Determine the [x, y] coordinate at the center of the cell enclosing the given text.  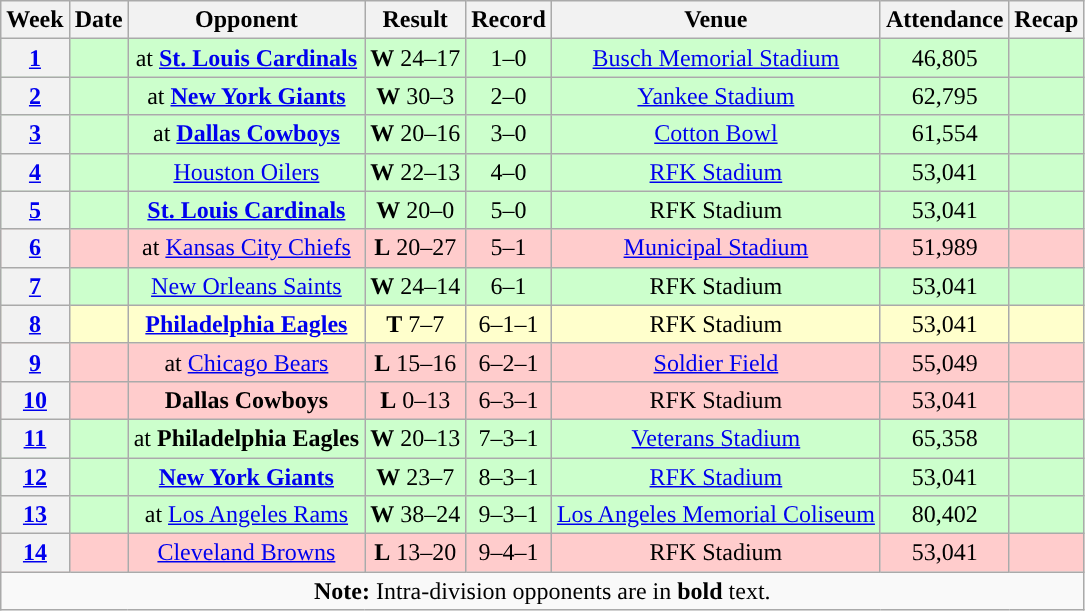
W 24–17 [416, 58]
Cleveland Browns [246, 553]
9–4–1 [509, 553]
51,989 [944, 248]
2–0 [509, 96]
Soldier Field [716, 362]
55,049 [944, 362]
W 20–0 [416, 210]
Note: Intra-division opponents are in bold text. [542, 591]
at New York Giants [246, 96]
2 [35, 96]
L 13–20 [416, 553]
Attendance [944, 20]
8 [35, 324]
11 [35, 438]
80,402 [944, 515]
Municipal Stadium [716, 248]
4–0 [509, 172]
at Chicago Bears [246, 362]
Busch Memorial Stadium [716, 58]
at Philadelphia Eagles [246, 438]
Houston Oilers [246, 172]
Dallas Cowboys [246, 400]
L 0–13 [416, 400]
Recap [1046, 20]
4 [35, 172]
at Kansas City Chiefs [246, 248]
6 [35, 248]
T 7–7 [416, 324]
7 [35, 286]
3–0 [509, 134]
46,805 [944, 58]
Veterans Stadium [716, 438]
9 [35, 362]
Venue [716, 20]
Philadelphia Eagles [246, 324]
6–2–1 [509, 362]
Date [98, 20]
8–3–1 [509, 477]
12 [35, 477]
65,358 [944, 438]
6–1 [509, 286]
61,554 [944, 134]
3 [35, 134]
W 38–24 [416, 515]
9–3–1 [509, 515]
13 [35, 515]
Record [509, 20]
1–0 [509, 58]
5–1 [509, 248]
10 [35, 400]
7–3–1 [509, 438]
Week [35, 20]
5 [35, 210]
W 30–3 [416, 96]
W 24–14 [416, 286]
at Dallas Cowboys [246, 134]
St. Louis Cardinals [246, 210]
14 [35, 553]
Los Angeles Memorial Coliseum [716, 515]
L 20–27 [416, 248]
6–3–1 [509, 400]
W 20–13 [416, 438]
6–1–1 [509, 324]
Yankee Stadium [716, 96]
W 22–13 [416, 172]
at St. Louis Cardinals [246, 58]
5–0 [509, 210]
62,795 [944, 96]
Cotton Bowl [716, 134]
New Orleans Saints [246, 286]
W 20–16 [416, 134]
L 15–16 [416, 362]
1 [35, 58]
at Los Angeles Rams [246, 515]
Opponent [246, 20]
Result [416, 20]
New York Giants [246, 477]
W 23–7 [416, 477]
